Provide the (X, Y) coordinate of the cell's center where the given text is located.  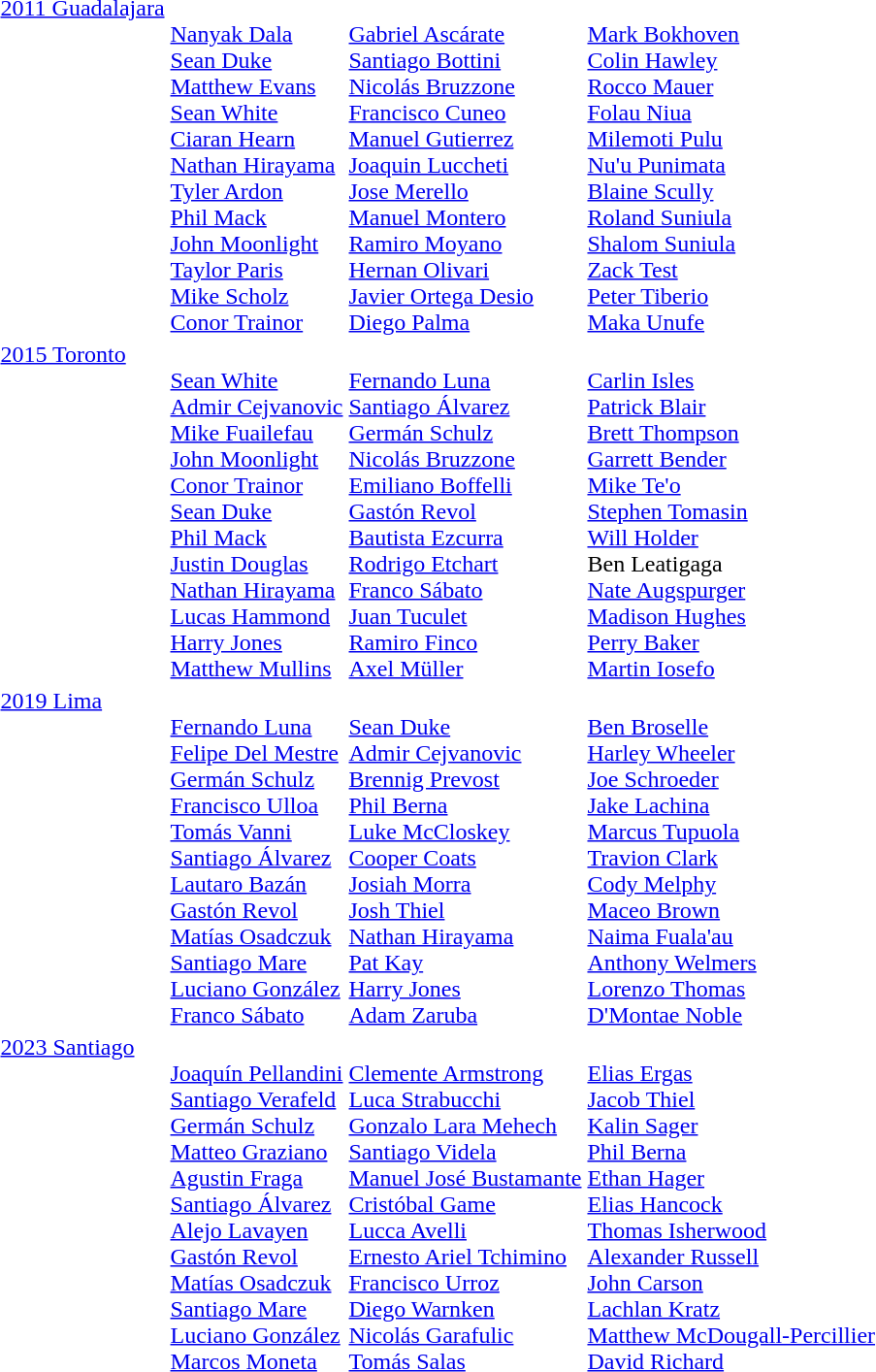
Sean DukeAdmir CejvanovicBrennig PrevostPhil BernaLuke McCloskeyCooper CoatsJosiah MorraJosh ThielNathan HirayamaPat KayHarry JonesAdam Zaruba (466, 858)
